Return the [x, y] coordinate for the center point of the cell that contains the specified text.  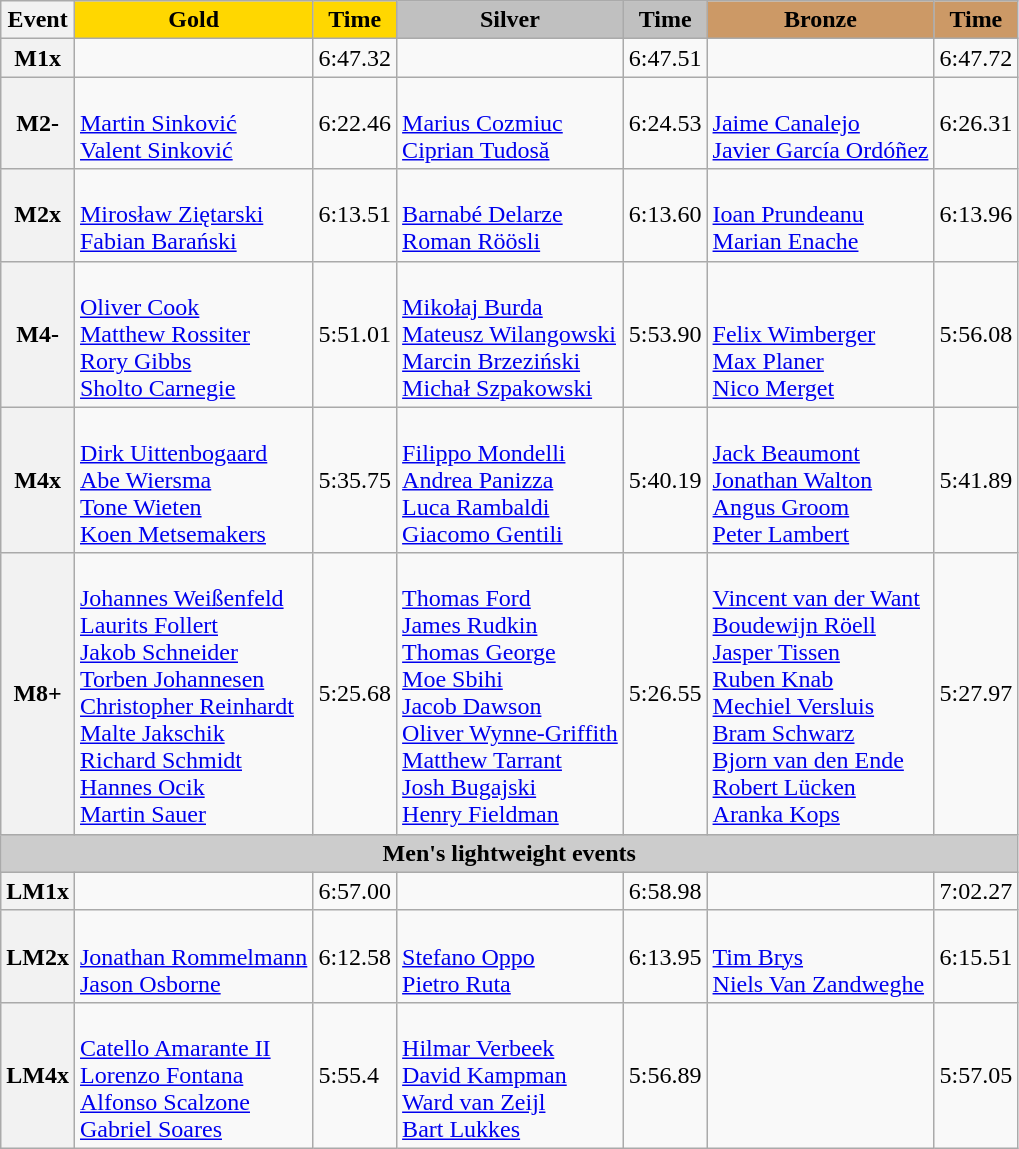
5:26.55 [665, 694]
Catello Amarante IILorenzo FontanaAlfonso ScalzoneGabriel Soares [193, 1075]
Mirosław ZiętarskiFabian Barański [193, 215]
5:51.01 [355, 334]
LM1x [38, 891]
6:47.32 [355, 58]
Thomas FordJames RudkinThomas GeorgeMoe SbihiJacob DawsonOliver Wynne-GriffithMatthew TarrantJosh BugajskiHenry Fieldman [510, 694]
5:27.97 [976, 694]
6:58.98 [665, 891]
5:56.08 [976, 334]
M4- [38, 334]
Johannes WeißenfeldLaurits FollertJakob SchneiderTorben JohannesenChristopher ReinhardtMalte JakschikRichard SchmidtHannes OcikMartin Sauer [193, 694]
Filippo MondelliAndrea PanizzaLuca RambaldiGiacomo Gentili [510, 480]
Oliver CookMatthew RossiterRory GibbsSholto Carnegie [193, 334]
LM4x [38, 1075]
Bronze [820, 20]
Ioan PrundeanuMarian Enache [820, 215]
M2x [38, 215]
M2- [38, 123]
Jack BeaumontJonathan WaltonAngus GroomPeter Lambert [820, 480]
M8+ [38, 694]
M4x [38, 480]
Jaime CanalejoJavier García Ordóñez [820, 123]
6:47.72 [976, 58]
Marius CozmiucCiprian Tudosă [510, 123]
Vincent van der WantBoudewijn RöellJasper TissenRuben KnabMechiel VersluisBram SchwarzBjorn van den EndeRobert LückenAranka Kops [820, 694]
6:13.51 [355, 215]
Hilmar VerbeekDavid KampmanWard van ZeijlBart Lukkes [510, 1075]
5:56.89 [665, 1075]
M1x [38, 58]
5:35.75 [355, 480]
7:02.27 [976, 891]
6:24.53 [665, 123]
5:57.05 [976, 1075]
6:57.00 [355, 891]
Barnabé DelarzeRoman Röösli [510, 215]
Tim BrysNiels Van Zandweghe [820, 956]
6:15.51 [976, 956]
Gold [193, 20]
6:13.60 [665, 215]
Mikołaj BurdaMateusz WilangowskiMarcin BrzezińskiMichał Szpakowski [510, 334]
Men's lightweight events [510, 853]
Martin SinkovićValent Sinković [193, 123]
6:12.58 [355, 956]
5:55.4 [355, 1075]
Jonathan RommelmannJason Osborne [193, 956]
Silver [510, 20]
Dirk UittenbogaardAbe WiersmaTone WietenKoen Metsemakers [193, 480]
5:40.19 [665, 480]
6:13.95 [665, 956]
5:41.89 [976, 480]
6:22.46 [355, 123]
Stefano OppoPietro Ruta [510, 956]
6:26.31 [976, 123]
6:47.51 [665, 58]
LM2x [38, 956]
Event [38, 20]
5:53.90 [665, 334]
6:13.96 [976, 215]
5:25.68 [355, 694]
Felix WimbergerMax PlanerNico Merget [820, 334]
